Search for the cell housing the specified text and yield its [X, Y] center coordinate. 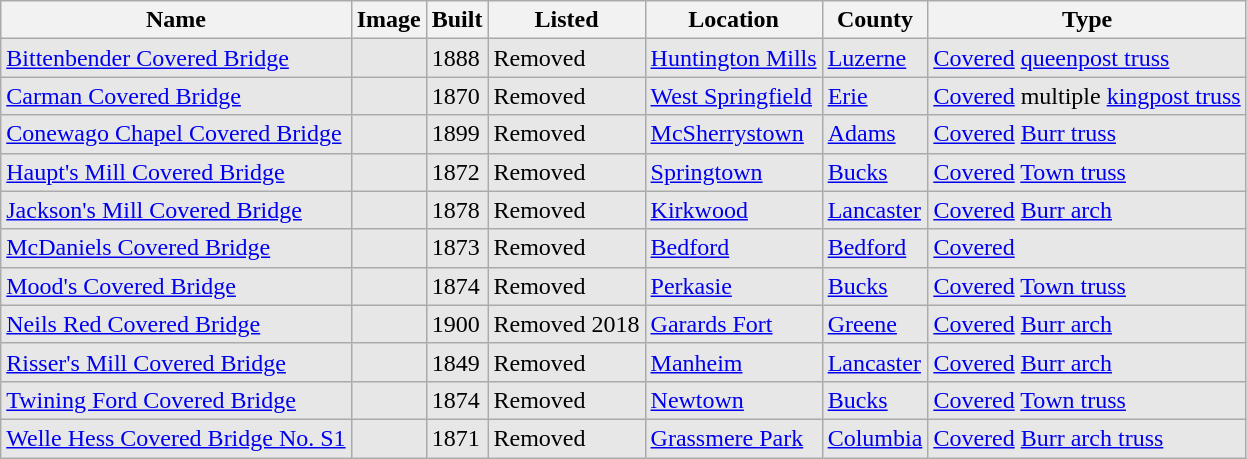
Carman Covered Bridge [176, 96]
Covered multiple kingpost truss [1087, 96]
Greene [875, 324]
1872 [457, 172]
1878 [457, 210]
1873 [457, 248]
1899 [457, 134]
McDaniels Covered Bridge [176, 248]
Grassmere Park [734, 438]
Location [734, 20]
Listed [566, 20]
1888 [457, 58]
Jackson's Mill Covered Bridge [176, 210]
Name [176, 20]
Bittenbender Covered Bridge [176, 58]
Luzerne [875, 58]
Adams [875, 134]
1871 [457, 438]
Columbia [875, 438]
McSherrystown [734, 134]
Risser's Mill Covered Bridge [176, 362]
Covered [1087, 248]
Image [388, 20]
Perkasie [734, 286]
1870 [457, 96]
Twining Ford Covered Bridge [176, 400]
Welle Hess Covered Bridge No. S1 [176, 438]
Neils Red Covered Bridge [176, 324]
Built [457, 20]
West Springfield [734, 96]
Covered queenpost truss [1087, 58]
1900 [457, 324]
Newtown [734, 400]
Kirkwood [734, 210]
Manheim [734, 362]
Garards Fort [734, 324]
Springtown [734, 172]
Mood's Covered Bridge [176, 286]
Covered Burr truss [1087, 134]
1849 [457, 362]
Covered Burr arch truss [1087, 438]
Erie [875, 96]
County [875, 20]
Conewago Chapel Covered Bridge [176, 134]
Type [1087, 20]
Haupt's Mill Covered Bridge [176, 172]
Huntington Mills [734, 58]
Removed 2018 [566, 324]
